Capture the cell that displays the provided text and extract its (X, Y) central coordinate. 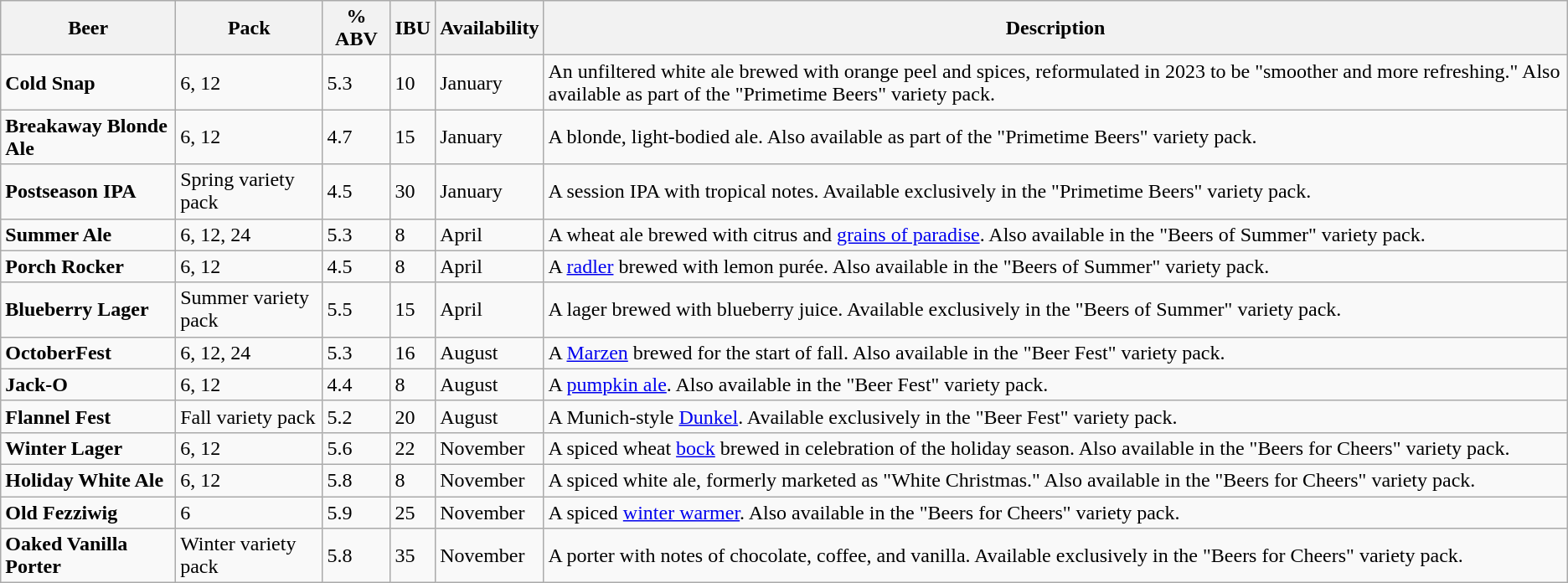
5.9 (357, 512)
Pack (250, 28)
A spiced white ale, formerly marketed as "White Christmas." Also available in the "Beers for Cheers" variety pack. (1055, 480)
5.2 (357, 416)
A lager brewed with blueberry juice. Available exclusively in the "Beers of Summer" variety pack. (1055, 310)
A pumpkin ale. Also available in the "Beer Fest" variety pack. (1055, 384)
22 (413, 448)
A spiced wheat bock brewed in celebration of the holiday season. Also available in the "Beers for Cheers" variety pack. (1055, 448)
5.6 (357, 448)
Spring variety pack (250, 191)
6 (250, 512)
Postseason IPA (89, 191)
Old Fezziwig (89, 512)
IBU (413, 28)
4.4 (357, 384)
OctoberFest (89, 353)
Winter Lager (89, 448)
Beer (89, 28)
Jack-O (89, 384)
4.7 (357, 137)
A porter with notes of chocolate, coffee, and vanilla. Available exclusively in the "Beers for Cheers" variety pack. (1055, 556)
A radler brewed with lemon purée. Also available in the "Beers of Summer" variety pack. (1055, 266)
16 (413, 353)
Summer Ale (89, 235)
Fall variety pack (250, 416)
Summer variety pack (250, 310)
% ABV (357, 28)
Cold Snap (89, 82)
30 (413, 191)
Flannel Fest (89, 416)
35 (413, 556)
Description (1055, 28)
20 (413, 416)
A Munich-style Dunkel. Available exclusively in the "Beer Fest" variety pack. (1055, 416)
Oaked Vanilla Porter (89, 556)
25 (413, 512)
Availability (489, 28)
10 (413, 82)
A Marzen brewed for the start of fall. Also available in the "Beer Fest" variety pack. (1055, 353)
Porch Rocker (89, 266)
A session IPA with tropical notes. Available exclusively in the "Primetime Beers" variety pack. (1055, 191)
A blonde, light-bodied ale. Also available as part of the "Primetime Beers" variety pack. (1055, 137)
A wheat ale brewed with citrus and grains of paradise. Also available in the "Beers of Summer" variety pack. (1055, 235)
Blueberry Lager (89, 310)
Holiday White Ale (89, 480)
Breakaway Blonde Ale (89, 137)
5.5 (357, 310)
A spiced winter warmer. Also available in the "Beers for Cheers" variety pack. (1055, 512)
Winter variety pack (250, 556)
